Output the [X, Y] coordinate of the center of the cell containing the given text.  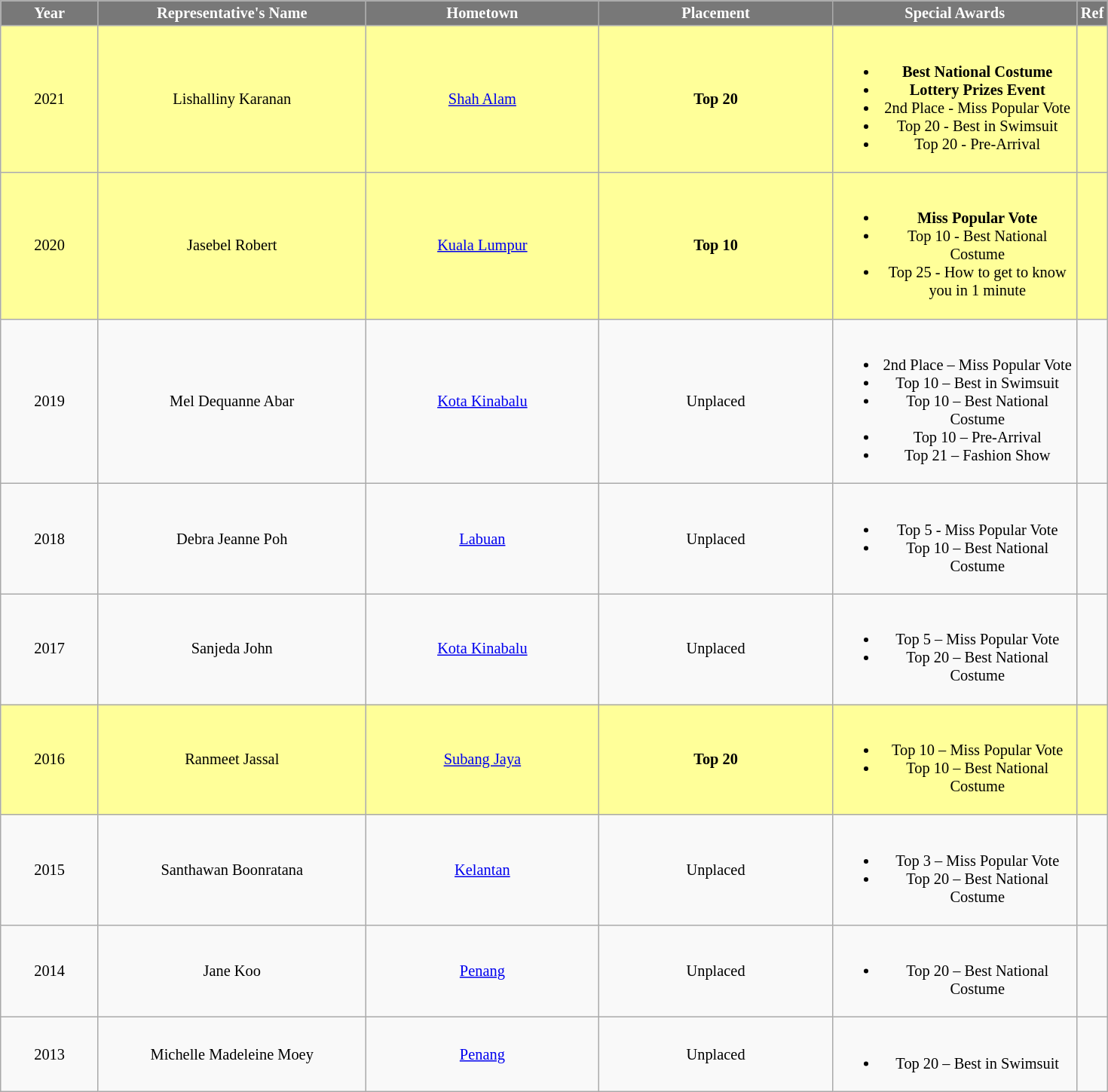
Top 5 - Miss Popular VoteTop 10 – Best National Costume [954, 538]
2021 [50, 99]
Best National CostumeLottery Prizes Event2nd Place - Miss Popular VoteTop 20 - Best in SwimsuitTop 20 - Pre-Arrival [954, 99]
2014 [50, 971]
Top 5 – Miss Popular VoteTop 20 – Best National Costume [954, 649]
Sanjeda John [232, 649]
2013 [50, 1054]
2016 [50, 759]
Top 20 – Best National Costume [954, 971]
Top 3 – Miss Popular VoteTop 20 – Best National Costume [954, 870]
Subang Jaya [482, 759]
Lishalliny Karanan [232, 99]
2nd Place – Miss Popular VoteTop 10 – Best in SwimsuitTop 10 – Best National CostumeTop 10 – Pre-ArrivalTop 21 – Fashion Show [954, 401]
Ranmeet Jassal [232, 759]
Year [50, 13]
Debra Jeanne Poh [232, 538]
2015 [50, 870]
2019 [50, 401]
Representative's Name [232, 13]
Mel Dequanne Abar [232, 401]
Special Awards [954, 13]
Placement [716, 13]
Labuan [482, 538]
Kuala Lumpur [482, 245]
Hometown [482, 13]
Michelle Madeleine Moey [232, 1054]
2018 [50, 538]
Santhawan Boonratana [232, 870]
Shah Alam [482, 99]
Top 10 – Miss Popular VoteTop 10 – Best National Costume [954, 759]
Jane Koo [232, 971]
Kelantan [482, 870]
2017 [50, 649]
Top 20 – Best in Swimsuit [954, 1054]
Miss Popular VoteTop 10 - Best National CostumeTop 25 - How to get to know you in 1 minute [954, 245]
Top 10 [716, 245]
2020 [50, 245]
Jasebel Robert [232, 245]
Ref [1092, 13]
